Determine the [x, y] coordinate at the center of the cell enclosing the given text.  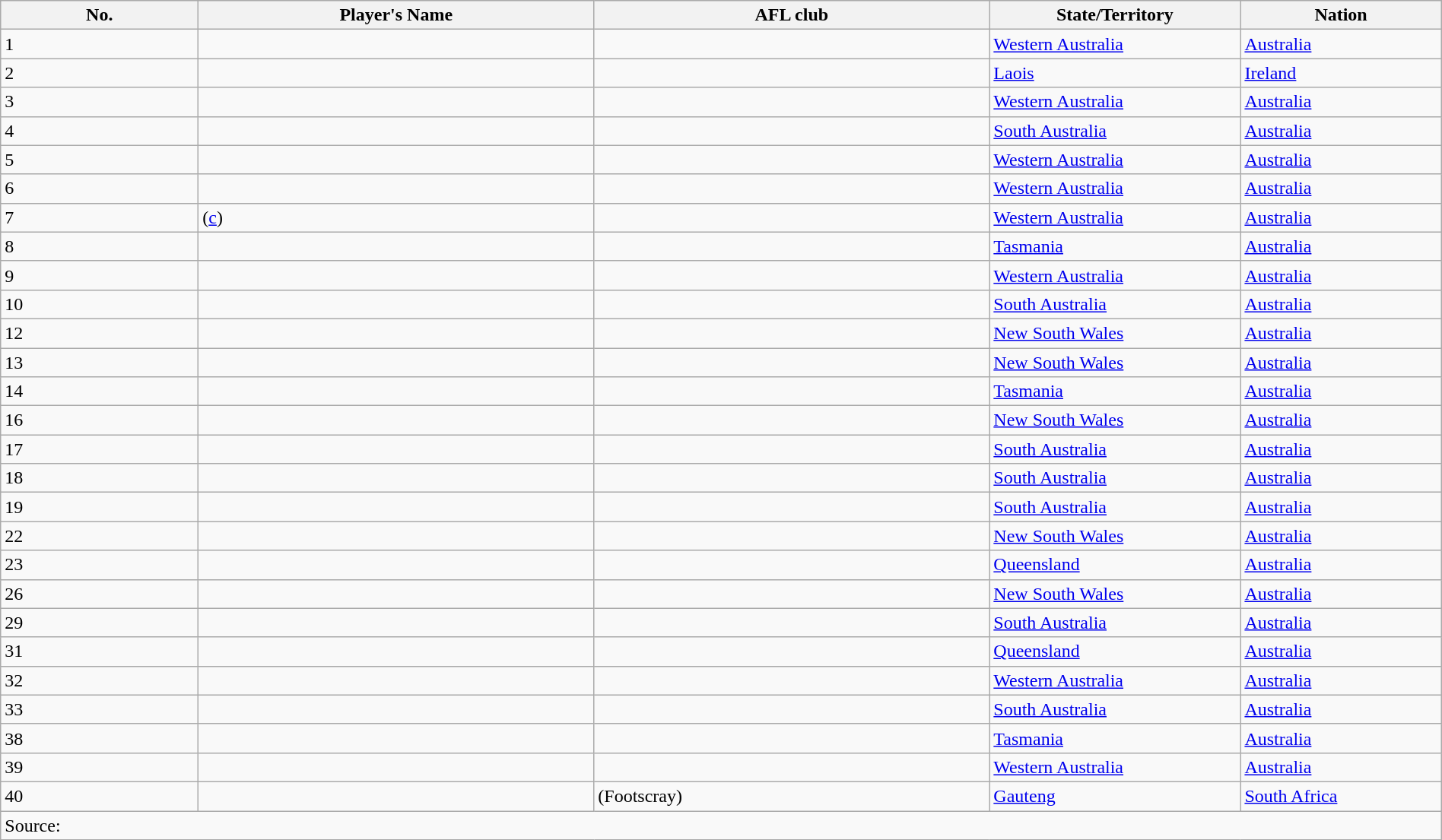
12 [100, 333]
14 [100, 391]
39 [100, 767]
7 [100, 217]
1 [100, 44]
8 [100, 246]
17 [100, 449]
31 [100, 651]
26 [100, 594]
(Footscray) [792, 796]
(c) [396, 217]
Laois [1115, 73]
Source: [721, 825]
State/Territory [1115, 15]
9 [100, 275]
5 [100, 160]
Player's Name [396, 15]
Gauteng [1115, 796]
38 [100, 738]
Nation [1341, 15]
Ireland [1341, 73]
13 [100, 363]
16 [100, 420]
33 [100, 709]
23 [100, 565]
32 [100, 680]
3 [100, 102]
22 [100, 536]
AFL club [792, 15]
2 [100, 73]
40 [100, 796]
18 [100, 478]
29 [100, 623]
6 [100, 189]
10 [100, 304]
19 [100, 507]
South Africa [1341, 796]
No. [100, 15]
4 [100, 131]
